Search for the cell housing the specified text and yield its (x, y) center coordinate. 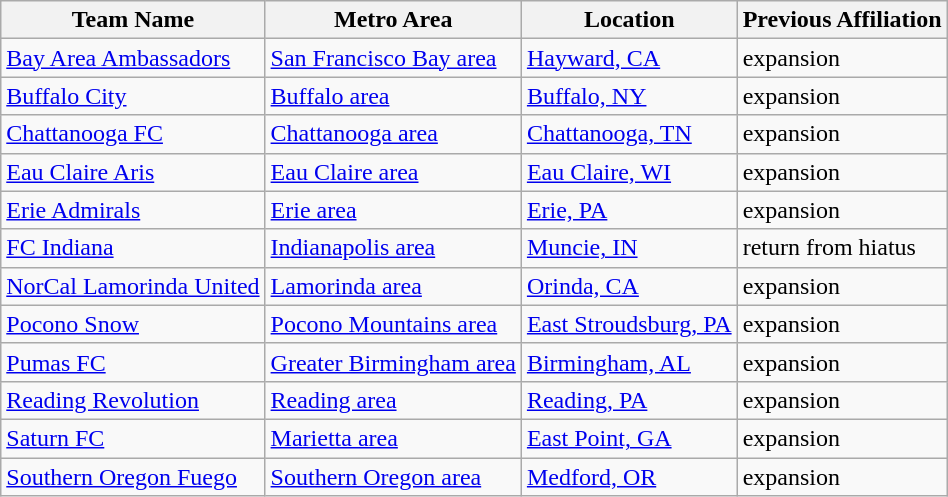
Previous Affiliation (842, 20)
Eau Claire Aris (133, 172)
Pocono Snow (133, 324)
Hayward, CA (629, 58)
FC Indiana (133, 248)
Buffalo, NY (629, 96)
Marietta area (393, 438)
Erie area (393, 210)
Lamorinda area (393, 286)
Southern Oregon Fuego (133, 477)
Saturn FC (133, 438)
Orinda, CA (629, 286)
Buffalo City (133, 96)
Chattanooga FC (133, 134)
Reading Revolution (133, 400)
Eau Claire, WI (629, 172)
Greater Birmingham area (393, 362)
San Francisco Bay area (393, 58)
Reading, PA (629, 400)
Indianapolis area (393, 248)
Birmingham, AL (629, 362)
East Point, GA (629, 438)
Bay Area Ambassadors (133, 58)
Metro Area (393, 20)
Southern Oregon area (393, 477)
Erie Admirals (133, 210)
NorCal Lamorinda United (133, 286)
Team Name (133, 20)
Chattanooga area (393, 134)
Location (629, 20)
Muncie, IN (629, 248)
return from hiatus (842, 248)
East Stroudsburg, PA (629, 324)
Pumas FC (133, 362)
Erie, PA (629, 210)
Chattanooga, TN (629, 134)
Pocono Mountains area (393, 324)
Buffalo area (393, 96)
Medford, OR (629, 477)
Reading area (393, 400)
Eau Claire area (393, 172)
